Return the [X, Y] coordinate for the center point of the cell that contains the specified text.  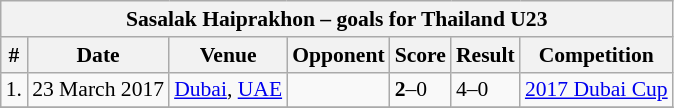
Opponent [338, 55]
Sasalak Haiprakhon – goals for Thailand U23 [337, 19]
# [14, 55]
Date [98, 55]
Dubai, UAE [228, 90]
Venue [228, 55]
4–0 [486, 90]
2017 Dubai Cup [596, 90]
2–0 [420, 90]
Competition [596, 55]
23 March 2017 [98, 90]
Result [486, 55]
1. [14, 90]
Score [420, 55]
